From the cell containing the given text, extract its center point as (x, y) coordinate. 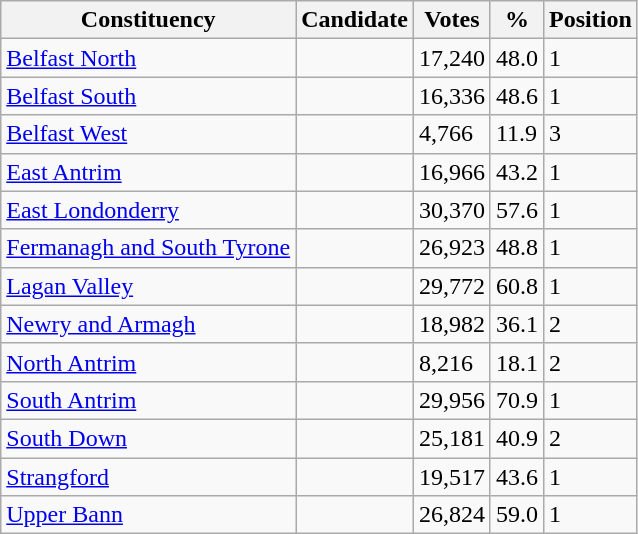
Lagan Valley (148, 286)
26,824 (452, 515)
25,181 (452, 438)
Belfast West (148, 134)
30,370 (452, 210)
40.9 (516, 438)
3 (591, 134)
57.6 (516, 210)
16,336 (452, 96)
Constituency (148, 20)
Votes (452, 20)
Upper Bann (148, 515)
Position (591, 20)
70.9 (516, 400)
43.2 (516, 172)
South Antrim (148, 400)
19,517 (452, 477)
Belfast South (148, 96)
Belfast North (148, 58)
North Antrim (148, 362)
29,956 (452, 400)
18,982 (452, 324)
29,772 (452, 286)
59.0 (516, 515)
% (516, 20)
43.6 (516, 477)
4,766 (452, 134)
48.6 (516, 96)
48.8 (516, 248)
60.8 (516, 286)
17,240 (452, 58)
16,966 (452, 172)
Candidate (355, 20)
36.1 (516, 324)
26,923 (452, 248)
East Antrim (148, 172)
48.0 (516, 58)
South Down (148, 438)
8,216 (452, 362)
Fermanagh and South Tyrone (148, 248)
Newry and Armagh (148, 324)
11.9 (516, 134)
Strangford (148, 477)
East Londonderry (148, 210)
18.1 (516, 362)
